Identify which cell holds the provided text, then report its (x, y) central coordinate. 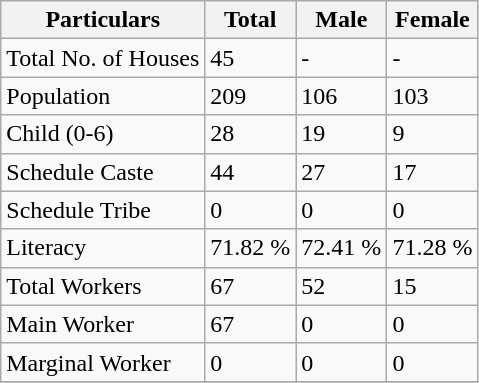
52 (342, 286)
Literacy (103, 248)
Total Workers (103, 286)
15 (432, 286)
45 (250, 58)
19 (342, 134)
17 (432, 172)
71.82 % (250, 248)
106 (342, 96)
9 (432, 134)
Total No. of Houses (103, 58)
27 (342, 172)
Female (432, 20)
209 (250, 96)
72.41 % (342, 248)
28 (250, 134)
Particulars (103, 20)
Schedule Tribe (103, 210)
Main Worker (103, 324)
44 (250, 172)
103 (432, 96)
Child (0-6) (103, 134)
Male (342, 20)
71.28 % (432, 248)
Population (103, 96)
Total (250, 20)
Schedule Caste (103, 172)
Marginal Worker (103, 362)
